Output the (X, Y) coordinate of the center of the cell containing the given text.  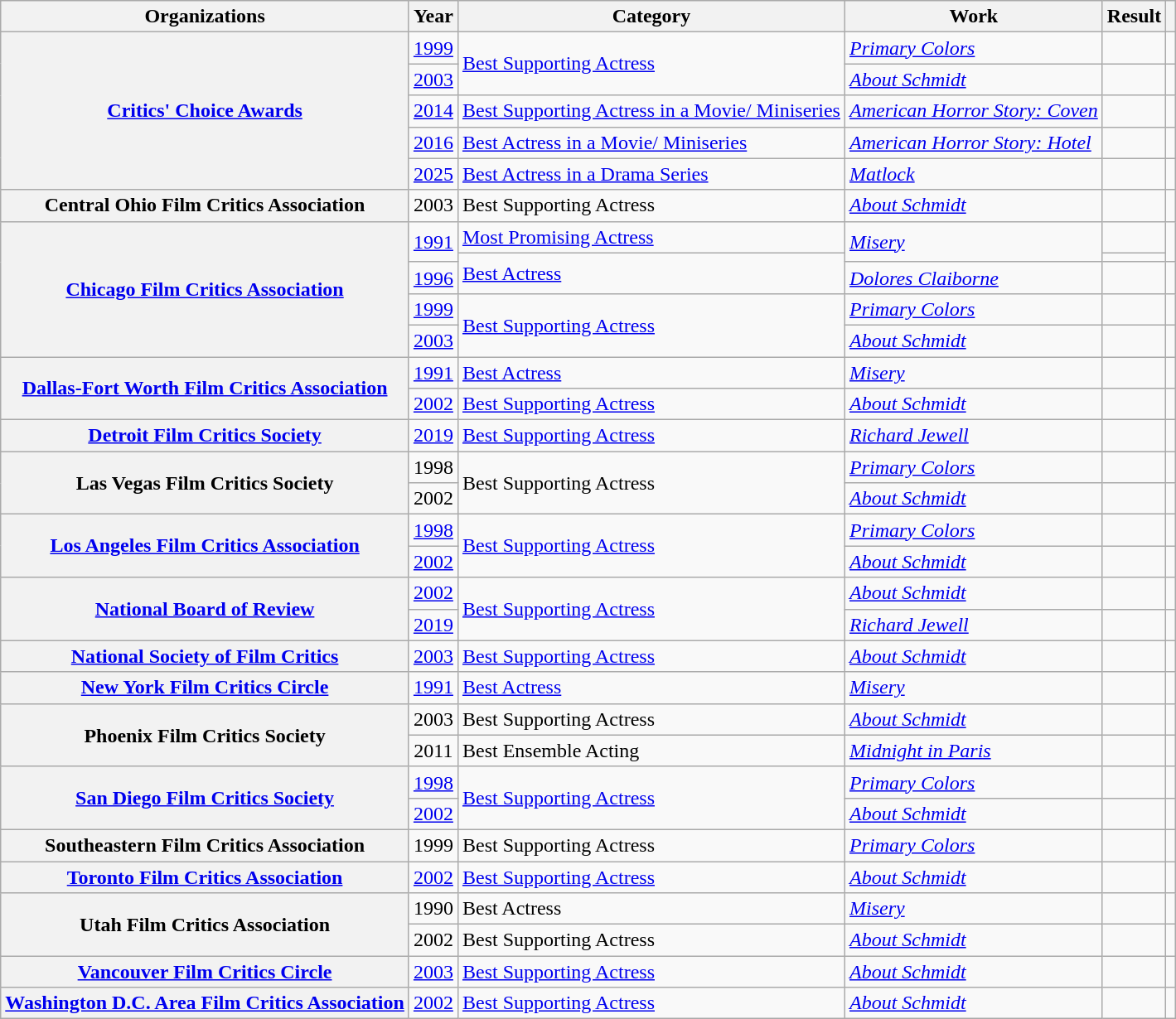
Dolores Claiborne (973, 278)
1990 (433, 909)
Phoenix Film Critics Society (206, 735)
Vancouver Film Critics Circle (206, 972)
Best Ensemble Acting (651, 751)
American Horror Story: Hotel (973, 142)
Los Angeles Film Critics Association (206, 546)
Year (433, 17)
Las Vegas Film Critics Society (206, 483)
Midnight in Paris (973, 751)
Chicago Film Critics Association (206, 288)
2011 (433, 751)
Matlock (973, 174)
2016 (433, 142)
Toronto Film Critics Association (206, 877)
San Diego Film Critics Society (206, 798)
Work (973, 17)
Washington D.C. Area Film Critics Association (206, 1003)
New York Film Critics Circle (206, 688)
Utah Film Critics Association (206, 925)
Best Supporting Actress in a Movie/ Miniseries (651, 111)
American Horror Story: Coven (973, 111)
Critics' Choice Awards (206, 111)
2025 (433, 174)
Dallas-Fort Worth Film Critics Association (206, 388)
1996 (433, 278)
Best Actress in a Drama Series (651, 174)
Southeastern Film Critics Association (206, 845)
Best Actress in a Movie/ Miniseries (651, 142)
Detroit Film Critics Society (206, 436)
Central Ohio Film Critics Association (206, 205)
Most Promising Actress (651, 237)
National Society of Film Critics (206, 656)
2014 (433, 111)
Result (1134, 17)
Organizations (206, 17)
National Board of Review (206, 609)
Category (651, 17)
